For the text-containing cell, return its midpoint in [X, Y] coordinate format. 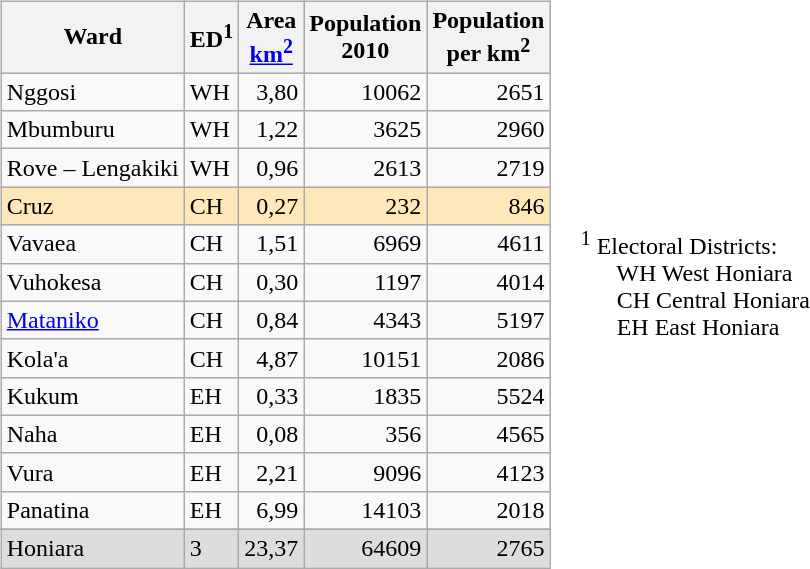
2613 [366, 168]
2651 [488, 92]
Vuhokesa [92, 282]
Kola'a [92, 358]
Population2010 [366, 37]
1835 [366, 396]
356 [366, 434]
Cruz [92, 206]
Honiara [92, 549]
1,51 [272, 244]
Vura [92, 472]
1,22 [272, 130]
4123 [488, 472]
2719 [488, 168]
2960 [488, 130]
Mataniko [92, 320]
6969 [366, 244]
64609 [366, 549]
5524 [488, 396]
Nggosi [92, 92]
10151 [366, 358]
Naha [92, 434]
Areakm2 [272, 37]
14103 [366, 510]
0,96 [272, 168]
23,37 [272, 549]
3625 [366, 130]
0,30 [272, 282]
Rove – Lengakiki [92, 168]
0,84 [272, 320]
10062 [366, 92]
3 [211, 549]
Populationper km2 [488, 37]
0,33 [272, 396]
2765 [488, 549]
2018 [488, 510]
0,08 [272, 434]
2086 [488, 358]
Vavaea [92, 244]
Panatina [92, 510]
846 [488, 206]
2,21 [272, 472]
3,80 [272, 92]
0,27 [272, 206]
6,99 [272, 510]
9096 [366, 472]
4014 [488, 282]
4343 [366, 320]
ED1 [211, 37]
4565 [488, 434]
Ward [92, 37]
Mbumburu [92, 130]
4611 [488, 244]
4,87 [272, 358]
Kukum [92, 396]
232 [366, 206]
1197 [366, 282]
5197 [488, 320]
